Capture the cell that displays the provided text and extract its [x, y] central coordinate. 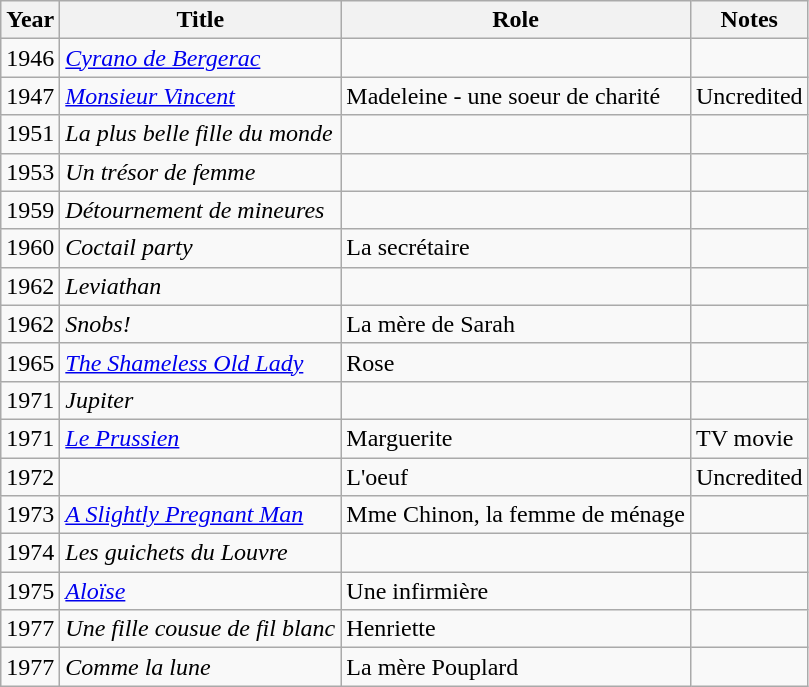
Le Prussien [200, 438]
Comme la lune [200, 667]
Aloïse [200, 591]
TV movie [749, 438]
Year [30, 20]
Role [516, 20]
Une infirmière [516, 591]
1960 [30, 248]
Title [200, 20]
Un trésor de femme [200, 172]
1974 [30, 553]
Monsieur Vincent [200, 96]
1946 [30, 58]
1965 [30, 362]
Leviathan [200, 286]
Détournement de mineures [200, 210]
Jupiter [200, 400]
Snobs! [200, 324]
A Slightly Pregnant Man [200, 515]
Mme Chinon, la femme de ménage [516, 515]
Coctail party [200, 248]
1973 [30, 515]
Les guichets du Louvre [200, 553]
1953 [30, 172]
La mère Pouplard [516, 667]
Rose [516, 362]
1951 [30, 134]
1975 [30, 591]
Notes [749, 20]
L'oeuf [516, 477]
Une fille cousue de fil blanc [200, 629]
La plus belle fille du monde [200, 134]
Cyrano de Bergerac [200, 58]
La secrétaire [516, 248]
1947 [30, 96]
Madeleine - une soeur de charité [516, 96]
Henriette [516, 629]
1959 [30, 210]
The Shameless Old Lady [200, 362]
Marguerite [516, 438]
La mère de Sarah [516, 324]
1972 [30, 477]
